Return the (X, Y) coordinate for the center point of the cell that contains the specified text.  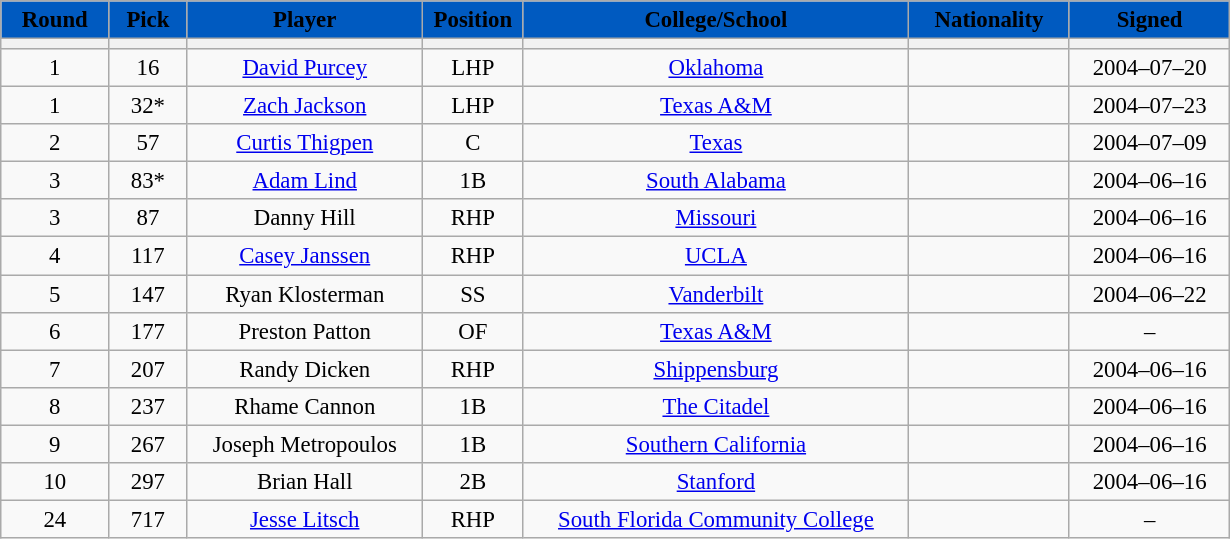
Preston Patton (305, 331)
Shippensburg (716, 369)
Joseph Metropoulos (305, 444)
South Alabama (716, 181)
2004–07–20 (1150, 68)
4 (55, 256)
Vanderbilt (716, 294)
South Florida Community College (716, 519)
717 (148, 519)
207 (148, 369)
UCLA (716, 256)
7 (55, 369)
177 (148, 331)
Pick (148, 20)
Danny Hill (305, 219)
Missouri (716, 219)
117 (148, 256)
267 (148, 444)
Round (55, 20)
Nationality (990, 20)
Signed (1150, 20)
The Citadel (716, 406)
Stanford (716, 482)
9 (55, 444)
237 (148, 406)
Curtis Thigpen (305, 143)
16 (148, 68)
College/School (716, 20)
Zach Jackson (305, 106)
2 (55, 143)
57 (148, 143)
Ryan Klosterman (305, 294)
2004–07–09 (1150, 143)
Player (305, 20)
C (474, 143)
SS (474, 294)
2004–07–23 (1150, 106)
Casey Janssen (305, 256)
83* (148, 181)
32* (148, 106)
Adam Lind (305, 181)
Oklahoma (716, 68)
Rhame Cannon (305, 406)
Randy Dicken (305, 369)
8 (55, 406)
6 (55, 331)
Brian Hall (305, 482)
10 (55, 482)
87 (148, 219)
147 (148, 294)
2B (474, 482)
2004–06–22 (1150, 294)
Jesse Litsch (305, 519)
24 (55, 519)
5 (55, 294)
David Purcey (305, 68)
Southern California (716, 444)
OF (474, 331)
297 (148, 482)
Position (474, 20)
Texas (716, 143)
